For the text-containing cell, return its midpoint in [x, y] coordinate format. 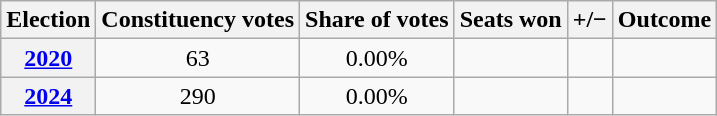
2024 [48, 96]
+/− [590, 20]
Share of votes [378, 20]
Election [48, 20]
Outcome [664, 20]
2020 [48, 58]
290 [198, 96]
63 [198, 58]
Constituency votes [198, 20]
Seats won [510, 20]
